Output the [X, Y] coordinate of the center of the cell containing the given text.  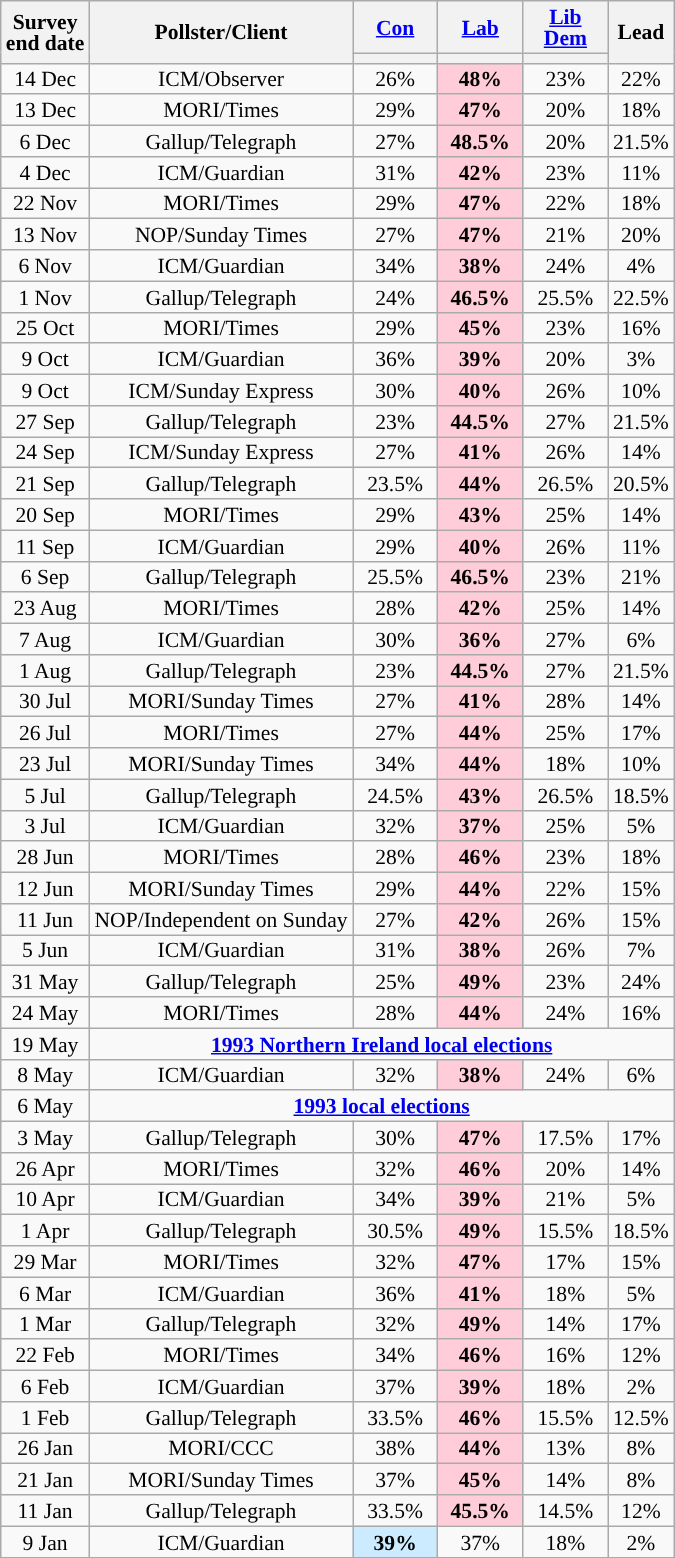
Surveyend date [46, 32]
MORI/CCC [220, 1448]
6 Mar [46, 1292]
1993 Northern Ireland local elections [381, 1044]
31 May [46, 982]
Pollster/Client [220, 32]
13% [566, 1448]
Lib Dem [566, 27]
26 Apr [46, 1168]
25 Oct [46, 328]
6 Feb [46, 1386]
13 Nov [46, 234]
29 Mar [46, 1262]
21 Sep [46, 484]
20.5% [641, 484]
26 Jul [46, 732]
3 Jul [46, 826]
Lab [480, 27]
28 Jun [46, 858]
21 Jan [46, 1480]
20 Sep [46, 514]
3 May [46, 1138]
30.5% [396, 1230]
7% [641, 950]
24.5% [396, 794]
11 Sep [46, 546]
48% [480, 78]
45.5% [480, 1510]
12.5% [641, 1418]
Lead [641, 32]
3% [641, 360]
23 Aug [46, 608]
NOP/Independent on Sunday [220, 920]
6 Dec [46, 142]
48.5% [480, 142]
14 Dec [46, 78]
Con [396, 27]
22 Feb [46, 1356]
5 Jul [46, 794]
17.5% [566, 1138]
27 Sep [46, 422]
7 Aug [46, 640]
1 Mar [46, 1324]
26 Jan [46, 1448]
5 Jun [46, 950]
30 Jul [46, 702]
11 Jun [46, 920]
22 Nov [46, 204]
6 Sep [46, 576]
23 Jul [46, 764]
NOP/Sunday Times [220, 234]
ICM/Observer [220, 78]
6 Nov [46, 266]
4 Dec [46, 172]
10 Apr [46, 1200]
11 Jan [46, 1510]
24 Sep [46, 452]
1 Aug [46, 670]
13 Dec [46, 110]
1 Nov [46, 296]
1 Apr [46, 1230]
6 May [46, 1106]
14.5% [566, 1510]
24 May [46, 1012]
23.5% [396, 484]
22.5% [641, 296]
1 Feb [46, 1418]
1993 local elections [381, 1106]
8 May [46, 1074]
19 May [46, 1044]
9 Jan [46, 1542]
12 Jun [46, 888]
4% [641, 266]
